For the text-containing cell, return its midpoint in (x, y) coordinate format. 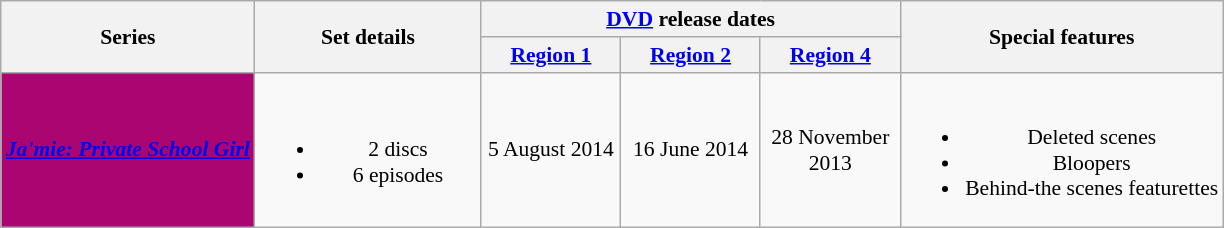
DVD release dates (690, 19)
Set details (368, 36)
Region 1 (551, 55)
28 November 2013 (830, 150)
16 June 2014 (691, 150)
Ja'mie: Private School Girl (128, 150)
Special features (1062, 36)
Region 4 (830, 55)
Series (128, 36)
2 discs6 episodes (368, 150)
Deleted scenesBloopersBehind-the scenes featurettes (1062, 150)
5 August 2014 (551, 150)
Region 2 (691, 55)
